Return the [x, y] coordinate for the center point of the cell that contains the specified text.  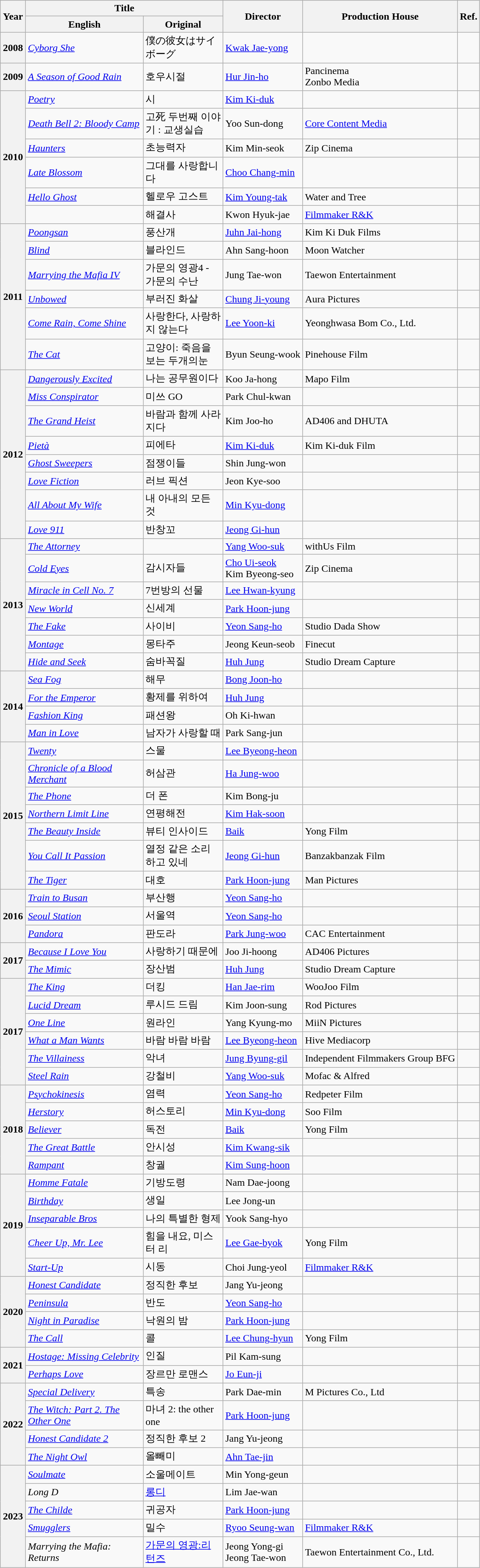
Director [263, 16]
Lee Yoon-ki [263, 323]
Pietà [84, 445]
연평해전 [183, 814]
콜 [183, 1338]
Original [183, 24]
Lee Gae-byok [263, 1243]
Kim Joon-sung [263, 1005]
사랑한다, 사랑하지 않는다 [183, 323]
Mapo Film [380, 379]
헬로우 고스트 [183, 197]
Long D [84, 1492]
WooJoo Film [380, 987]
The Fake [84, 627]
해결사 [183, 215]
서울역 [183, 916]
Core Content Media [380, 124]
Smugglers [84, 1528]
Kim Bong-ju [263, 796]
Love 911 [84, 529]
Rod Pictures [380, 1005]
2016 [13, 916]
Kim Hak-soon [263, 814]
Park Sang-jun [263, 733]
해무 [183, 680]
Byun Seung-wook [263, 354]
2008 [13, 48]
AD406 and DHUTA [380, 421]
강철비 [183, 1077]
힘을 내요, 미스터 리 [183, 1243]
Park Jung-woo [263, 934]
CAC Entertainment [380, 934]
바람 바람 바람 [183, 1041]
The Childe [84, 1510]
Ghost Sweepers [84, 463]
Nam Dae-joong [263, 1183]
Kim Sung-hoon [263, 1165]
Jeong Keun-seob [263, 644]
부산행 [183, 898]
2019 [13, 1225]
Oh Ki-hwan [263, 715]
2014 [13, 706]
특송 [183, 1392]
The Great Battle [84, 1148]
시 [183, 100]
MiiN Pictures [380, 1023]
Pil Kam-sung [263, 1356]
All About My Wife [84, 505]
Finecut [380, 644]
Jung Byung-gil [263, 1058]
Juhn Jai-hong [263, 233]
Believer [84, 1129]
The Cat [84, 354]
Taewon Entertainment [380, 275]
Cyborg She [84, 48]
Min Yong-geun [263, 1475]
Aura Pictures [380, 299]
사이비 [183, 627]
Park Chul-kwan [263, 396]
PancinemaZonbo Media [380, 77]
7번방의 선물 [183, 591]
2015 [13, 816]
뷰티 인사이드 [183, 831]
Montage [84, 644]
Marrying the Mafia IV [84, 275]
나의 특별한 형제 [183, 1219]
블라인드 [183, 250]
Taewon Entertainment Co., Ltd. [380, 1552]
허스토리 [183, 1112]
Choo Chang-min [263, 172]
호우시절 [183, 77]
Yook Sang-hyo [263, 1219]
The Phone [84, 796]
2018 [13, 1129]
Shin Jung-won [263, 463]
소울메이트 [183, 1475]
Lee Hwan-kyung [263, 591]
Jung Tae-won [263, 275]
Cold Eyes [84, 568]
Rampant [84, 1165]
그대를 사랑합니다 [183, 172]
바람과 함께 사라지다 [183, 421]
2022 [13, 1425]
Pandora [84, 934]
신세계 [183, 608]
Kim Ki Duk Films [380, 233]
염력 [183, 1094]
창궐 [183, 1165]
2020 [13, 1312]
Kim Joo-ho [263, 421]
낙원의 밤 [183, 1321]
황제를 위하여 [183, 698]
허삼관 [183, 773]
Ref. [468, 16]
남자가 사랑할 때 [183, 733]
Hide and Seek [84, 662]
피에타 [183, 445]
Ahn Sang-hoon [263, 250]
밀수 [183, 1528]
Psychokinesis [84, 1094]
Jo Eun-ji [263, 1374]
반도 [183, 1303]
One Line [84, 1023]
Lee Chung-hyun [263, 1338]
Park Dae-min [263, 1392]
내 아내의 모든 것 [183, 505]
The Beauty Inside [84, 831]
Hostage: Missing Celebrity [84, 1356]
English [84, 24]
Yang Kyung-mo [263, 1023]
감시자들 [183, 568]
롱디 [183, 1492]
Because I Love You [84, 952]
판도라 [183, 934]
Kim Min-seok [263, 148]
Miracle in Cell No. 7 [84, 591]
Poetry [84, 100]
Poongsan [84, 233]
Hello Ghost [84, 197]
Love Fiction [84, 481]
사랑하기 때문에 [183, 952]
Honest Candidate 2 [84, 1439]
미쓰 GO [183, 396]
New World [84, 608]
장산범 [183, 969]
2012 [13, 454]
Mofac & Alfred [380, 1077]
Perhaps Love [84, 1374]
The King [84, 987]
루시드 드림 [183, 1005]
Hive Mediacorp [380, 1041]
Steel Rain [84, 1077]
Bong Joon-ho [263, 680]
Chung Ji-young [263, 299]
Ha Jung-woo [263, 773]
초능력자 [183, 148]
Chronicle of a Blood Merchant [84, 773]
Peninsula [84, 1303]
더 폰 [183, 796]
Man Pictures [380, 880]
AD406 Pictures [380, 952]
Northern Limit Line [84, 814]
The Tiger [84, 880]
Kim Kwang-sik [263, 1148]
Ryoo Seung-wan [263, 1528]
Joo Ji-hoong [263, 952]
Jeong Yong-giJeong Tae-won [263, 1552]
Yoo Sun-dong [263, 124]
Studio Dada Show [380, 627]
僕の彼女はサイボーグ [183, 48]
The Attorney [84, 547]
Koo Ja-hong [263, 379]
반창꼬 [183, 529]
고양이: 죽음을보는 두개의눈 [183, 354]
withUs Film [380, 547]
Night in Paradise [84, 1321]
Banzakbanzak Film [380, 856]
장르만 로맨스 [183, 1374]
Special Delivery [84, 1392]
Jeon Kye-soo [263, 481]
생일 [183, 1200]
Miss Conspirator [84, 396]
Soulmate [84, 1475]
What a Man Wants [84, 1041]
Unbowed [84, 299]
Haunters [84, 148]
Late Blossom [84, 172]
Dangerously Excited [84, 379]
부러진 화살 [183, 299]
2009 [13, 77]
Water and Tree [380, 197]
악녀 [183, 1058]
대호 [183, 880]
스물 [183, 751]
The Witch: Part 2. The Other One [84, 1415]
2011 [13, 297]
마녀 2: the other one [183, 1415]
The Night Owl [84, 1456]
풍산개 [183, 233]
Production House [380, 16]
귀공자 [183, 1510]
Birthday [84, 1200]
몽타주 [183, 644]
Death Bell 2: Bloody Camp [84, 124]
Fashion King [84, 715]
Lee Jong-un [263, 1200]
원라인 [183, 1023]
Han Jae-rim [263, 987]
Homme Fatale [84, 1183]
가문의 영광:리턴즈 [183, 1552]
Cheer Up, Mr. Lee [84, 1243]
올빼미 [183, 1456]
독전 [183, 1129]
M Pictures Co., Ltd [380, 1392]
점쟁이들 [183, 463]
Yeonghwasa Bom Co., Ltd. [380, 323]
정직한 후보 2 [183, 1439]
Cho Ui-seokKim Byeong-seo [263, 568]
Hur Jin-ho [263, 77]
Kim Young-tak [263, 197]
더킹 [183, 987]
Kwon Hyuk-jae [263, 215]
A Season of Good Rain [84, 77]
숨바꼭질 [183, 662]
시동 [183, 1267]
2010 [13, 157]
Man in Love [84, 733]
Year [13, 16]
Sea Fog [84, 680]
고死 두번째 이야기 : 교생실습 [183, 124]
2021 [13, 1365]
Kwak Jae-yong [263, 48]
Train to Busan [84, 898]
러브 픽션 [183, 481]
2023 [13, 1517]
열정 같은 소리 하고 있네 [183, 856]
패션왕 [183, 715]
The Call [84, 1338]
Start-Up [84, 1267]
인질 [183, 1356]
Moon Watcher [380, 250]
Title [124, 8]
The Grand Heist [84, 421]
Soo Film [380, 1112]
The Villainess [84, 1058]
Blind [84, 250]
You Call It Passion [84, 856]
The Mimic [84, 969]
나는 공무원이다 [183, 379]
Choi Jung-yeol [263, 1267]
Herstory [84, 1112]
Inseparable Bros [84, 1219]
Marrying the Mafia: Returns [84, 1552]
For the Emperor [84, 698]
Independent Filmmakers Group BFG [380, 1058]
Honest Candidate [84, 1285]
Pinehouse Film [380, 354]
가문의 영광4 - 가문의 수난 [183, 275]
기방도령 [183, 1183]
Come Rain, Come Shine [84, 323]
Kim Ki-duk Film [380, 445]
정직한 후보 [183, 1285]
2013 [13, 605]
Redpeter Film [380, 1094]
Ahn Tae-jin [263, 1456]
Lim Jae-wan [263, 1492]
안시성 [183, 1148]
Lucid Dream [84, 1005]
Twenty [84, 751]
Seoul Station [84, 916]
